Search for the cell housing the specified text and yield its [x, y] center coordinate. 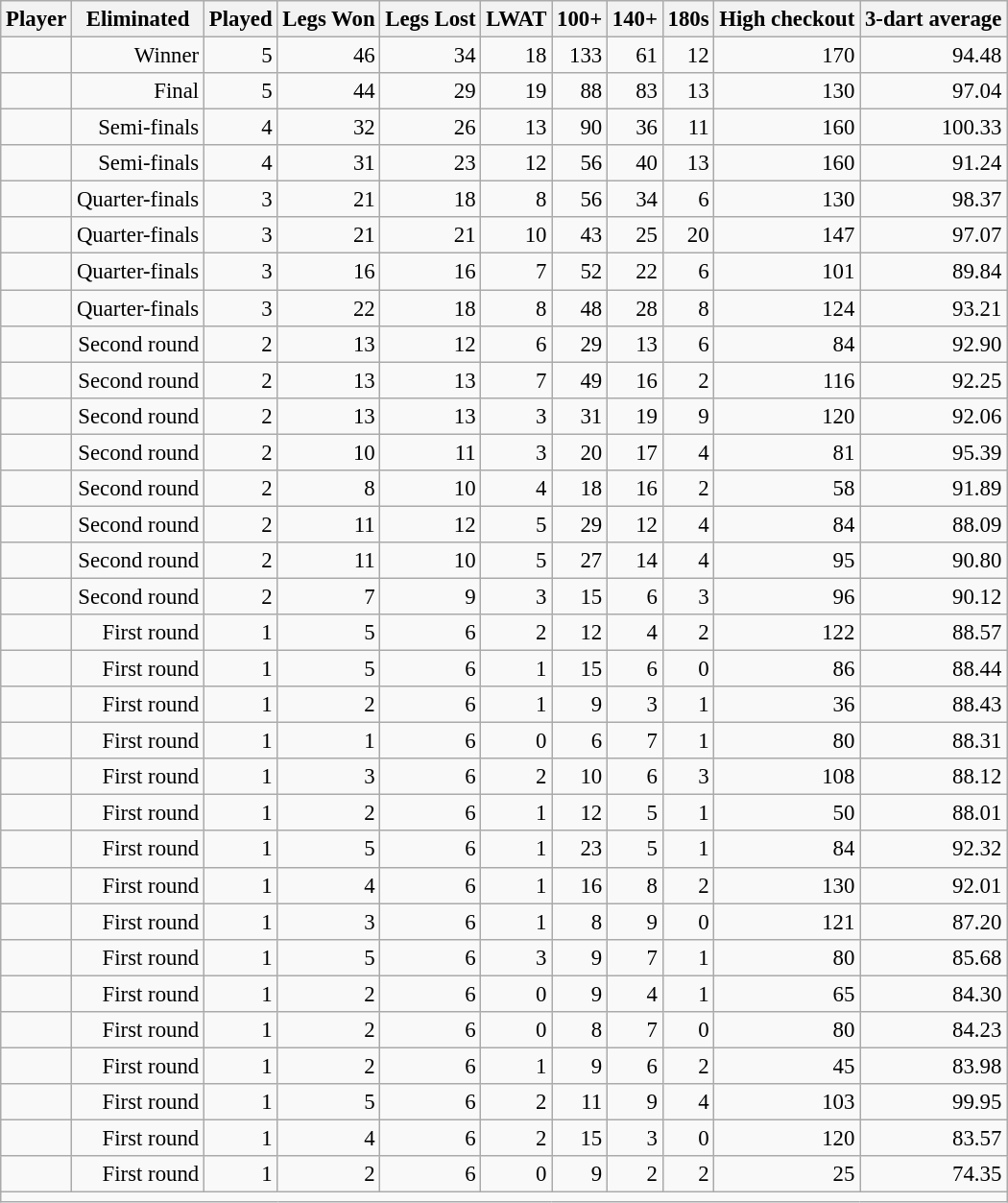
108 [787, 777]
45 [787, 1066]
121 [787, 922]
93.21 [933, 308]
LWAT [516, 19]
103 [787, 1102]
170 [787, 56]
100+ [580, 19]
27 [580, 561]
28 [636, 308]
90.12 [933, 596]
83.57 [933, 1138]
97.07 [933, 235]
Final [138, 91]
88.09 [933, 524]
99.95 [933, 1102]
95.39 [933, 452]
91.24 [933, 163]
52 [580, 272]
74.35 [933, 1174]
49 [580, 380]
32 [328, 128]
88.01 [933, 813]
43 [580, 235]
48 [580, 308]
122 [787, 633]
58 [787, 489]
88.12 [933, 777]
Eliminated [138, 19]
101 [787, 272]
83.98 [933, 1066]
147 [787, 235]
High checkout [787, 19]
95 [787, 561]
81 [787, 452]
86 [787, 669]
85.68 [933, 957]
90 [580, 128]
97.04 [933, 91]
94.48 [933, 56]
84.23 [933, 1030]
88.44 [933, 669]
44 [328, 91]
26 [430, 128]
40 [636, 163]
88 [580, 91]
89.84 [933, 272]
91.89 [933, 489]
88.43 [933, 705]
98.37 [933, 200]
65 [787, 994]
96 [787, 596]
140+ [636, 19]
83 [636, 91]
90.80 [933, 561]
Player [36, 19]
Played [241, 19]
Legs Lost [430, 19]
92.32 [933, 850]
17 [636, 452]
180s [688, 19]
100.33 [933, 128]
88.31 [933, 741]
50 [787, 813]
92.06 [933, 416]
116 [787, 380]
92.25 [933, 380]
14 [636, 561]
Legs Won [328, 19]
61 [636, 56]
92.01 [933, 885]
Winner [138, 56]
84.30 [933, 994]
3-dart average [933, 19]
124 [787, 308]
46 [328, 56]
92.90 [933, 344]
87.20 [933, 922]
88.57 [933, 633]
133 [580, 56]
